Output the (X, Y) coordinate of the center of the cell containing the given text.  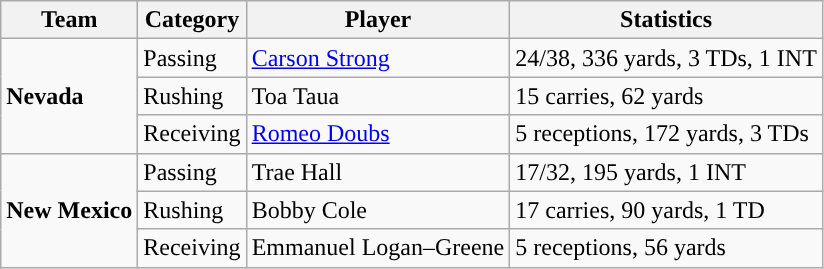
Emmanuel Logan–Greene (378, 248)
New Mexico (70, 210)
5 receptions, 172 yards, 3 TDs (666, 134)
17/32, 195 yards, 1 INT (666, 172)
5 receptions, 56 yards (666, 248)
Toa Taua (378, 96)
Romeo Doubs (378, 134)
Trae Hall (378, 172)
15 carries, 62 yards (666, 96)
Bobby Cole (378, 210)
Carson Strong (378, 58)
Nevada (70, 96)
Player (378, 20)
24/38, 336 yards, 3 TDs, 1 INT (666, 58)
Team (70, 20)
Category (192, 20)
Statistics (666, 20)
17 carries, 90 yards, 1 TD (666, 210)
